Capture the cell that displays the provided text and extract its [x, y] central coordinate. 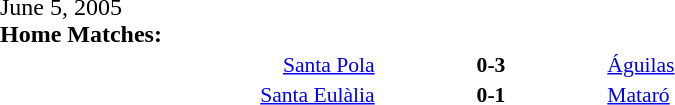
0-3 [492, 64]
